Return (X, Y) of the center of cell containing provided text 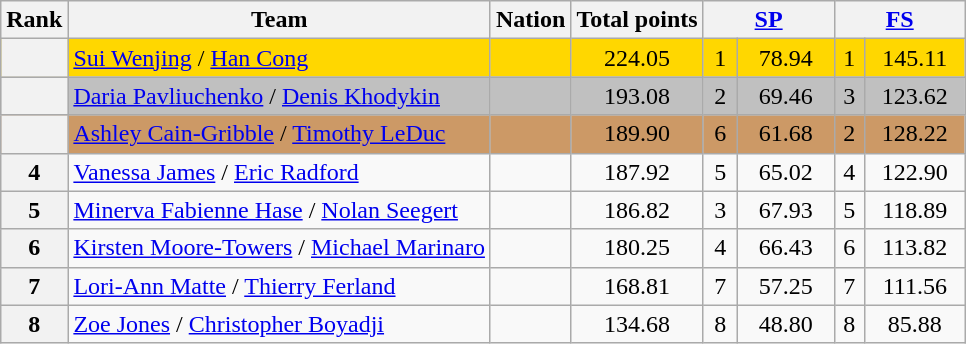
123.62 (914, 96)
78.94 (786, 58)
134.68 (637, 324)
224.05 (637, 58)
122.90 (914, 172)
168.81 (637, 286)
69.46 (786, 96)
66.43 (786, 248)
Rank (34, 20)
65.02 (786, 172)
Minerva Fabienne Hase / Nolan Seegert (280, 210)
85.88 (914, 324)
Lori-Ann Matte / Thierry Ferland (280, 286)
Sui Wenjing / Han Cong (280, 58)
FS (900, 20)
128.22 (914, 134)
Ashley Cain-Gribble / Timothy LeDuc (280, 134)
57.25 (786, 286)
67.93 (786, 210)
111.56 (914, 286)
145.11 (914, 58)
Kirsten Moore-Towers / Michael Marinaro (280, 248)
118.89 (914, 210)
Zoe Jones / Christopher Boyadji (280, 324)
Vanessa James / Eric Radford (280, 172)
113.82 (914, 248)
186.82 (637, 210)
61.68 (786, 134)
Nation (530, 20)
Team (280, 20)
180.25 (637, 248)
Daria Pavliuchenko / Denis Khodykin (280, 96)
SP (768, 20)
193.08 (637, 96)
187.92 (637, 172)
Total points (637, 20)
48.80 (786, 324)
189.90 (637, 134)
